Return the [x, y] coordinate for the center point of the cell that contains the specified text.  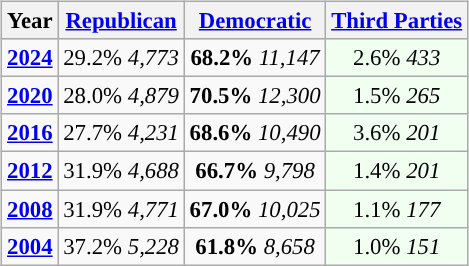
68.6% 10,490 [255, 133]
1.0% 151 [397, 246]
1.5% 265 [397, 96]
2004 [30, 246]
2016 [30, 133]
Democratic [255, 21]
28.0% 4,879 [121, 96]
3.6% 201 [397, 133]
Third Parties [397, 21]
Republican [121, 21]
61.8% 8,658 [255, 246]
31.9% 4,688 [121, 171]
66.7% 9,798 [255, 171]
27.7% 4,231 [121, 133]
2008 [30, 209]
70.5% 12,300 [255, 96]
37.2% 5,228 [121, 246]
1.1% 177 [397, 209]
Year [30, 21]
2020 [30, 96]
2024 [30, 58]
67.0% 10,025 [255, 209]
31.9% 4,771 [121, 209]
2012 [30, 171]
2.6% 433 [397, 58]
29.2% 4,773 [121, 58]
1.4% 201 [397, 171]
68.2% 11,147 [255, 58]
